Identify which cell holds the provided text, then report its (X, Y) central coordinate. 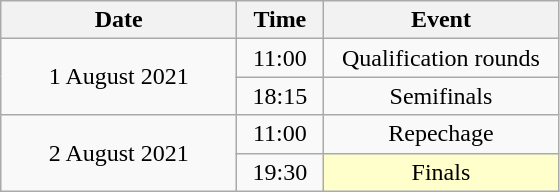
18:15 (280, 96)
Qualification rounds (441, 58)
Date (119, 20)
19:30 (280, 172)
Semifinals (441, 96)
Time (280, 20)
Repechage (441, 134)
Event (441, 20)
1 August 2021 (119, 77)
Finals (441, 172)
2 August 2021 (119, 153)
